Find where the given text appears and provide that cell's center as (x, y) coordinate. 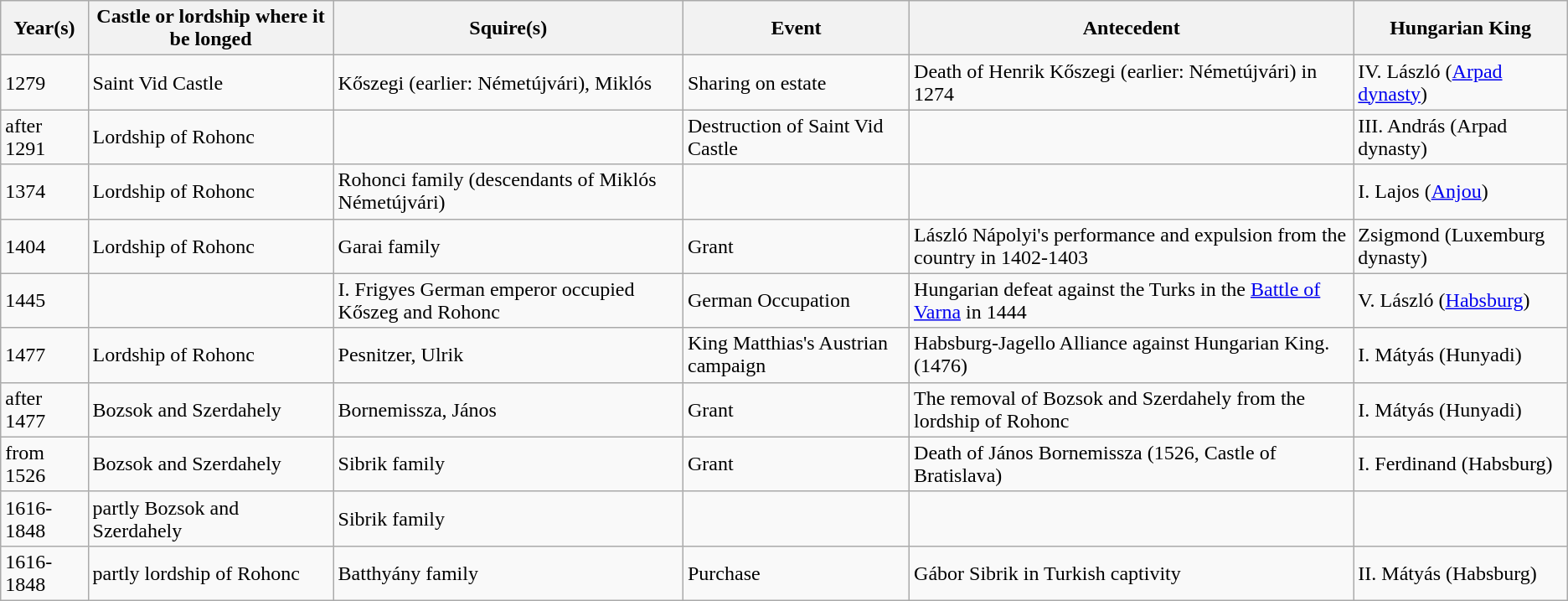
László Nápolyi's performance and expulsion from the country in 1402-1403 (1132, 246)
King Matthias's Austrian campaign (796, 355)
1404 (44, 246)
I. Ferdinand (Habsburg) (1461, 464)
Garai family (508, 246)
Hungarian defeat against the Turks in the Battle of Varna in 1444 (1132, 300)
Pesnitzer, Ulrik (508, 355)
after 1291 (44, 137)
IV. László (Arpad dynasty) (1461, 82)
I. Lajos (Anjou) (1461, 191)
Sharing on estate (796, 82)
partly lordship of Rohonc (211, 573)
1445 (44, 300)
Squire(s) (508, 28)
Gábor Sibrik in Turkish captivity (1132, 573)
partly Bozsok and Szerdahely (211, 518)
from 1526 (44, 464)
Year(s) (44, 28)
Batthyány family (508, 573)
Destruction of Saint Vid Castle (796, 137)
1477 (44, 355)
Habsburg-Jagello Alliance against Hungarian King. (1476) (1132, 355)
German Occupation (796, 300)
Castle or lordship where it be longed (211, 28)
after 1477 (44, 409)
I. Frigyes German emperor occupied Kőszeg and Rohonc (508, 300)
Event (796, 28)
1279 (44, 82)
Hungarian King (1461, 28)
Bornemissza, János (508, 409)
Saint Vid Castle (211, 82)
Death of Henrik Kőszegi (earlier: Németújvári) in 1274 (1132, 82)
V. László (Habsburg) (1461, 300)
Zsigmond (Luxemburg dynasty) (1461, 246)
Purchase (796, 573)
Death of János Bornemissza (1526, Castle of Bratislava) (1132, 464)
Kőszegi (earlier: Németújvári), Miklós (508, 82)
III. András (Arpad dynasty) (1461, 137)
II. Mátyás (Habsburg) (1461, 573)
Antecedent (1132, 28)
Rohonci family (descendants of Miklós Németújvári) (508, 191)
1374 (44, 191)
The removal of Bozsok and Szerdahely from the lordship of Rohonc (1132, 409)
